Search for the cell housing the specified text and yield its [X, Y] center coordinate. 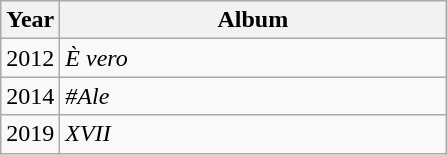
Album [253, 20]
2014 [30, 96]
2012 [30, 58]
Year [30, 20]
2019 [30, 134]
È vero [253, 58]
#Ale [253, 96]
XVII [253, 134]
